Locate the cell with the specified text and output its [x, y] center coordinate. 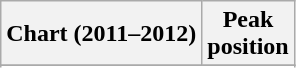
Chart (2011–2012) [102, 34]
Peakposition [248, 34]
